Detect which cell encompasses the target text, then output its (X, Y) center coordinate. 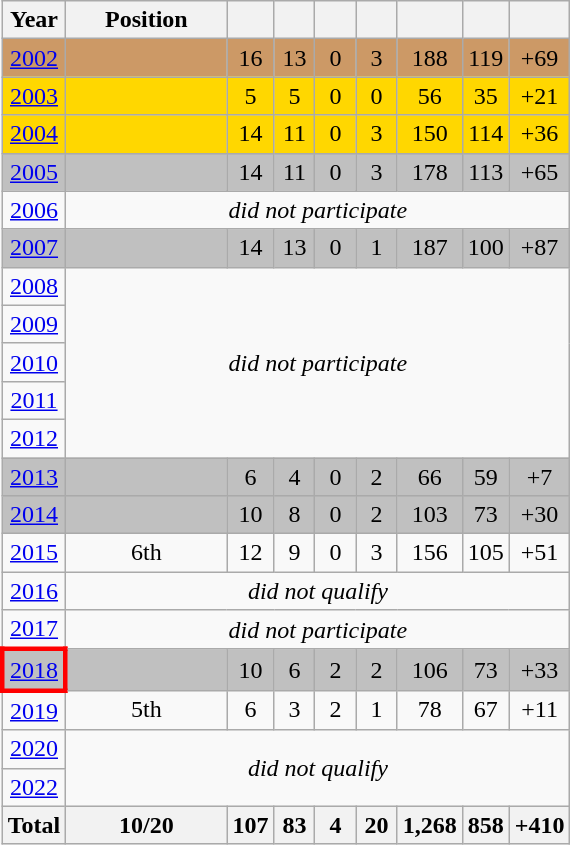
107 (250, 825)
10/20 (146, 825)
2019 (34, 710)
+33 (540, 670)
+36 (540, 134)
+69 (540, 58)
59 (486, 477)
83 (294, 825)
103 (430, 515)
+30 (540, 515)
2002 (34, 58)
+11 (540, 710)
Position (146, 20)
2007 (34, 248)
+87 (540, 248)
78 (430, 710)
2003 (34, 96)
858 (486, 825)
6th (146, 553)
2005 (34, 172)
+7 (540, 477)
35 (486, 96)
1,268 (430, 825)
16 (250, 58)
+65 (540, 172)
9 (294, 553)
119 (486, 58)
+21 (540, 96)
2018 (34, 670)
178 (430, 172)
8 (294, 515)
106 (430, 670)
Year (34, 20)
2020 (34, 749)
56 (430, 96)
2008 (34, 286)
12 (250, 553)
2016 (34, 591)
5th (146, 710)
188 (430, 58)
+410 (540, 825)
2014 (34, 515)
66 (430, 477)
2006 (34, 210)
2004 (34, 134)
100 (486, 248)
20 (376, 825)
156 (430, 553)
2011 (34, 400)
2022 (34, 787)
2017 (34, 630)
187 (430, 248)
2009 (34, 324)
105 (486, 553)
Total (34, 825)
2012 (34, 438)
2010 (34, 362)
114 (486, 134)
2015 (34, 553)
67 (486, 710)
2013 (34, 477)
113 (486, 172)
150 (430, 134)
+51 (540, 553)
